Identify which cell holds the provided text, then report its [X, Y] central coordinate. 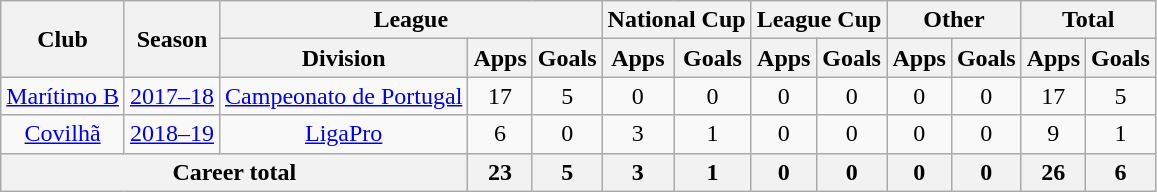
26 [1053, 172]
2017–18 [172, 96]
League [412, 20]
Season [172, 39]
LigaPro [344, 134]
23 [500, 172]
2018–19 [172, 134]
Covilhã [63, 134]
Career total [234, 172]
League Cup [819, 20]
National Cup [676, 20]
Other [954, 20]
Club [63, 39]
Marítimo B [63, 96]
Division [344, 58]
Campeonato de Portugal [344, 96]
9 [1053, 134]
Total [1088, 20]
